Detect which cell encompasses the target text, then output its [x, y] center coordinate. 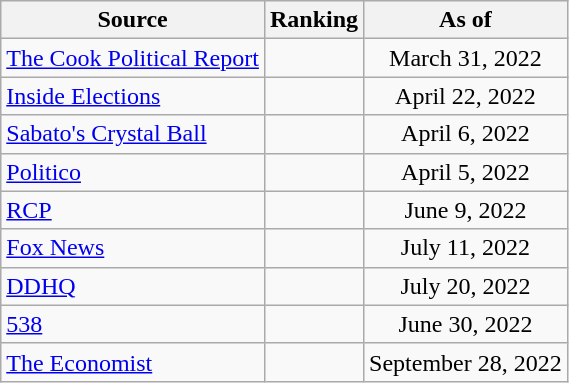
Sabato's Crystal Ball [133, 134]
Politico [133, 172]
DDHQ [133, 286]
The Economist [133, 362]
July 11, 2022 [466, 248]
As of [466, 20]
The Cook Political Report [133, 58]
July 20, 2022 [466, 286]
April 6, 2022 [466, 134]
Inside Elections [133, 96]
June 9, 2022 [466, 210]
Source [133, 20]
June 30, 2022 [466, 324]
April 22, 2022 [466, 96]
RCP [133, 210]
March 31, 2022 [466, 58]
538 [133, 324]
Fox News [133, 248]
September 28, 2022 [466, 362]
April 5, 2022 [466, 172]
Ranking [314, 20]
